Return the (x, y) coordinate for the center point of the cell that contains the specified text.  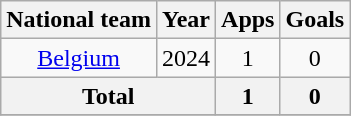
Total (108, 96)
2024 (186, 58)
Apps (248, 20)
Belgium (79, 58)
Year (186, 20)
Goals (315, 20)
National team (79, 20)
